Detect which cell encompasses the target text, then output its (x, y) center coordinate. 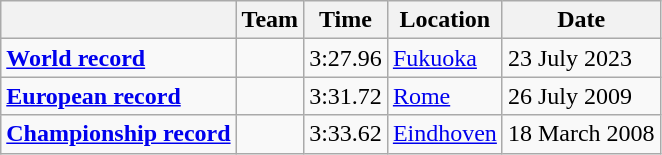
Rome (444, 96)
3:33.62 (346, 134)
World record (118, 58)
26 July 2009 (581, 96)
Location (444, 20)
European record (118, 96)
Team (270, 20)
23 July 2023 (581, 58)
Eindhoven (444, 134)
Fukuoka (444, 58)
3:31.72 (346, 96)
3:27.96 (346, 58)
Time (346, 20)
Date (581, 20)
Championship record (118, 134)
18 March 2008 (581, 134)
